Determine the (x, y) coordinate at the center of the cell enclosing the given text.  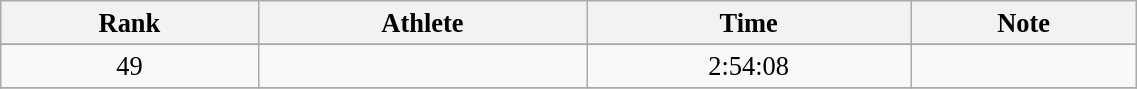
49 (130, 66)
Time (749, 22)
Athlete (422, 22)
2:54:08 (749, 66)
Rank (130, 22)
Note (1023, 22)
